Return (X, Y) of the center of cell containing provided text 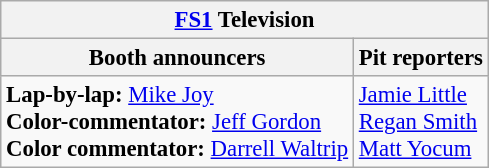
Booth announcers (178, 58)
Jamie LittleRegan SmithMatt Yocum (420, 122)
Pit reporters (420, 58)
Lap-by-lap: Mike Joy Color-commentator: Jeff Gordon Color commentator: Darrell Waltrip (178, 122)
FS1 Television (245, 20)
